Extract the [X, Y] coordinate from the center of the cell holding the provided text.  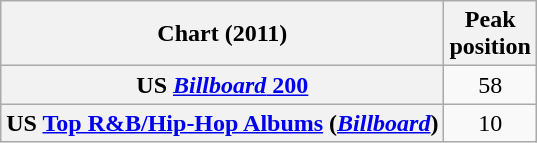
Chart (2011) [222, 34]
58 [490, 85]
US Billboard 200 [222, 85]
10 [490, 123]
US Top R&B/Hip-Hop Albums (Billboard) [222, 123]
Peakposition [490, 34]
